Pinpoint the cell where the given text exists, returning its (X, Y) midpoint coordinate. 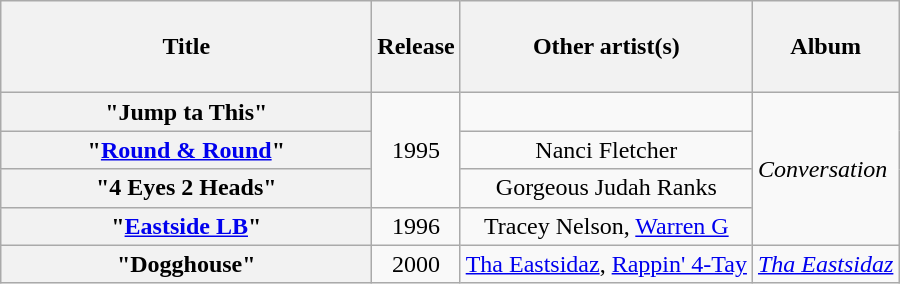
Tha Eastsidaz (825, 264)
Other artist(s) (606, 47)
Gorgeous Judah Ranks (606, 188)
2000 (416, 264)
Album (825, 47)
Tracey Nelson, Warren G (606, 226)
"4 Eyes 2 Heads" (186, 188)
"Eastside LB" (186, 226)
Title (186, 47)
1995 (416, 150)
Conversation (825, 169)
Tha Eastsidaz, Rappin' 4-Tay (606, 264)
"Round & Round" (186, 150)
"Dogghouse" (186, 264)
1996 (416, 226)
Nanci Fletcher (606, 150)
"Jump ta This" (186, 112)
Release (416, 47)
